Output the (X, Y) coordinate of the center of the cell containing the given text.  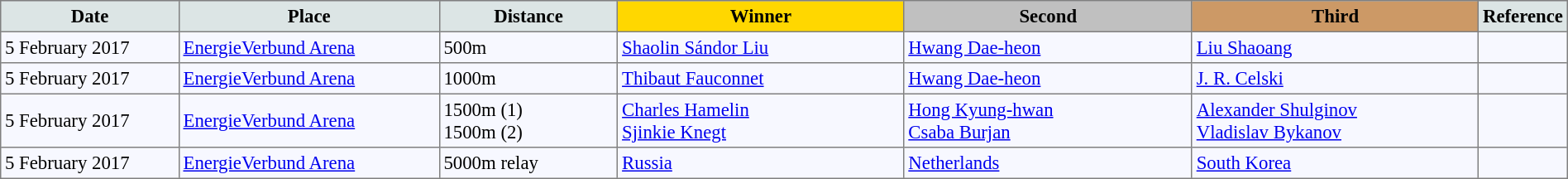
Distance (528, 17)
Place (309, 17)
Thibaut Fauconnet (761, 79)
Russia (761, 163)
South Korea (1335, 163)
5000m relay (528, 163)
1500m (1)1500m (2) (528, 120)
500m (528, 47)
Alexander Shulginov Vladislav Bykanov (1335, 120)
Second (1048, 17)
Hong Kyung-hwan Csaba Burjan (1048, 120)
Shaolin Sándor Liu (761, 47)
Third (1335, 17)
Charles Hamelin Sjinkie Knegt (761, 120)
Winner (761, 17)
J. R. Celski (1335, 79)
Netherlands (1048, 163)
Liu Shaoang (1335, 47)
1000m (528, 79)
Reference (1523, 17)
Date (89, 17)
